Return the (X, Y) coordinate for the center point of the cell that contains the specified text.  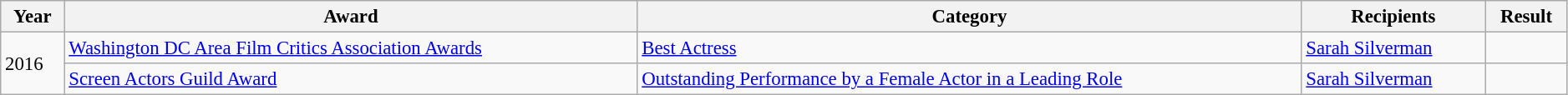
Result (1527, 17)
Award (351, 17)
Best Actress (969, 48)
Year (33, 17)
Washington DC Area Film Critics Association Awards (351, 48)
2016 (33, 63)
Category (969, 17)
Recipients (1393, 17)
Outstanding Performance by a Female Actor in a Leading Role (969, 79)
Screen Actors Guild Award (351, 79)
